Locate the cell with the specified text and output its [X, Y] center coordinate. 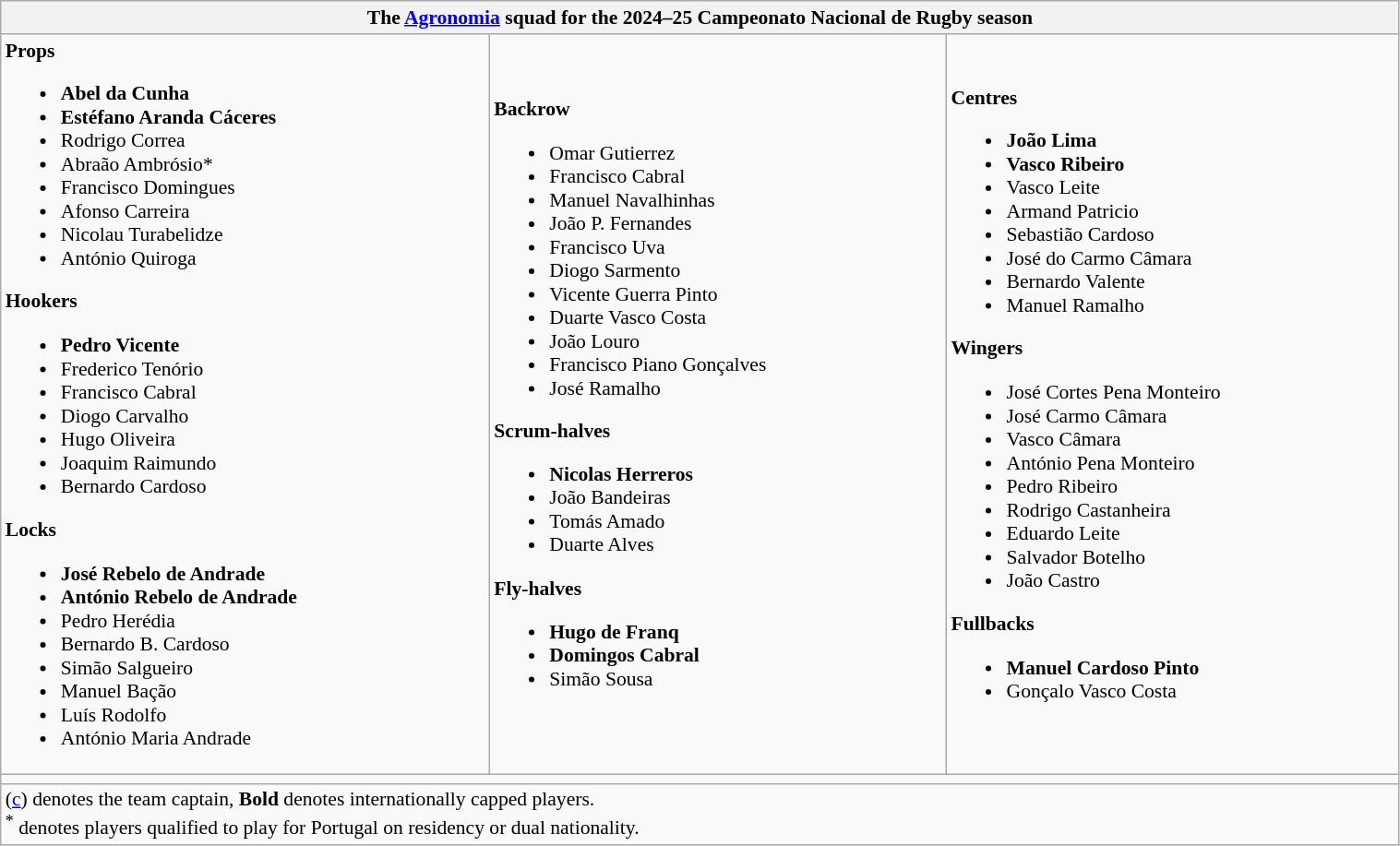
The Agronomia squad for the 2024–25 Campeonato Nacional de Rugby season [700, 18]
